Extract the [X, Y] coordinate from the center of the cell holding the provided text.  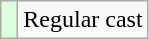
Regular cast [83, 20]
